Return [X, Y] of the center of cell containing provided text 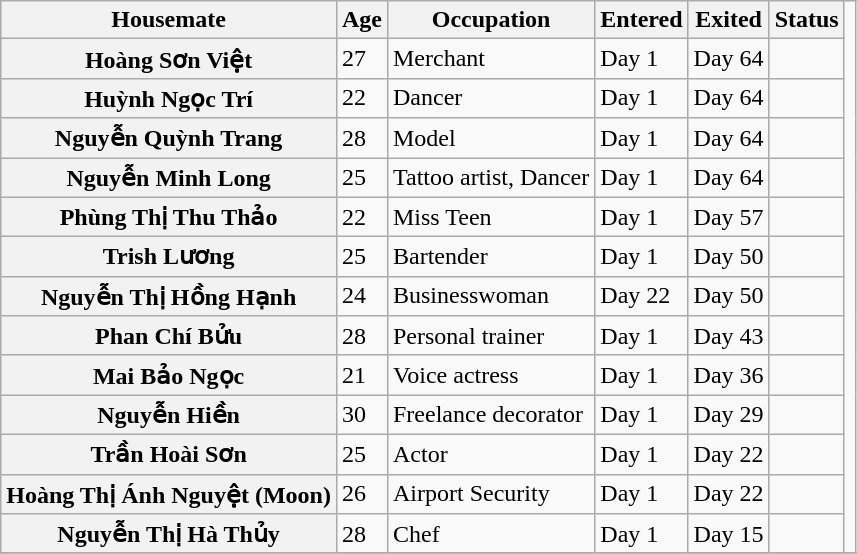
Entered [642, 20]
Actor [490, 454]
Hoàng Sơn Việt [169, 59]
Tattoo artist, Dancer [490, 178]
Housemate [169, 20]
Nguyễn Thị Hà Thủy [169, 534]
Nguyễn Minh Long [169, 178]
Freelance decorator [490, 415]
Model [490, 138]
26 [362, 494]
Miss Teen [490, 217]
Nguyễn Hiền [169, 415]
Status [806, 20]
21 [362, 375]
Day 36 [728, 375]
Hoàng Thị Ánh Nguyệt (Moon) [169, 494]
Trần Hoài Sơn [169, 454]
Day 43 [728, 336]
Age [362, 20]
Nguyễn Quỳnh Trang [169, 138]
Day 29 [728, 415]
Nguyễn Thị Hồng Hạnh [169, 296]
Airport Security [490, 494]
Day 15 [728, 534]
Phùng Thị Thu Thảo [169, 217]
Huỳnh Ngọc Trí [169, 98]
Businesswoman [490, 296]
Occupation [490, 20]
Bartender [490, 257]
Merchant [490, 59]
27 [362, 59]
30 [362, 415]
24 [362, 296]
Mai Bảo Ngọc [169, 375]
Trish Lương [169, 257]
Dancer [490, 98]
Day 57 [728, 217]
Exited [728, 20]
Phan Chí Bửu [169, 336]
Chef [490, 534]
Personal trainer [490, 336]
Voice actress [490, 375]
